From the cell containing the given text, extract its center point as [x, y] coordinate. 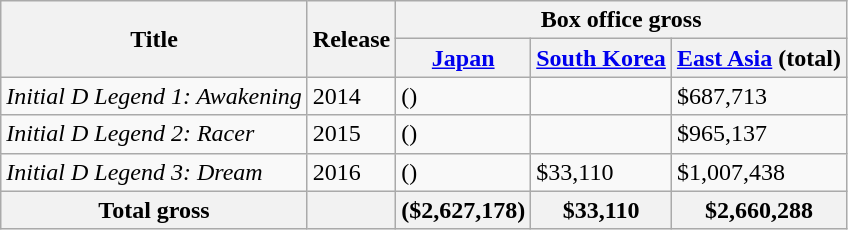
$965,137 [758, 134]
South Korea [602, 58]
Initial D Legend 3: Dream [154, 172]
Title [154, 39]
2016 [351, 172]
$1,007,438 [758, 172]
East Asia (total) [758, 58]
Initial D Legend 2: Racer [154, 134]
Japan [464, 58]
2014 [351, 96]
($2,627,178) [464, 210]
$2,660,288 [758, 210]
$687,713 [758, 96]
Box office gross [622, 20]
2015 [351, 134]
Release [351, 39]
Total gross [154, 210]
Initial D Legend 1: Awakening [154, 96]
